Search for the cell housing the specified text and yield its [X, Y] center coordinate. 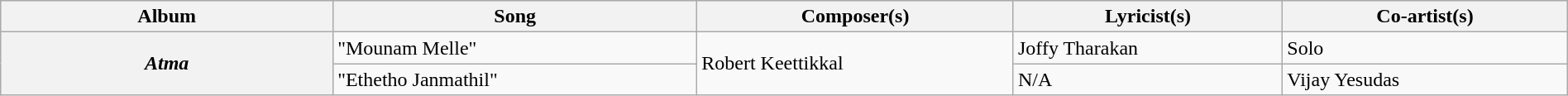
"Mounam Melle" [515, 48]
Atma [167, 64]
Co-artist(s) [1425, 17]
Composer(s) [855, 17]
Album [167, 17]
Joffy Tharakan [1148, 48]
"Ethetho Janmathil" [515, 79]
Vijay Yesudas [1425, 79]
Lyricist(s) [1148, 17]
Solo [1425, 48]
Robert Keettikkal [855, 64]
N/A [1148, 79]
Song [515, 17]
